For the text-containing cell, return its midpoint in [X, Y] coordinate format. 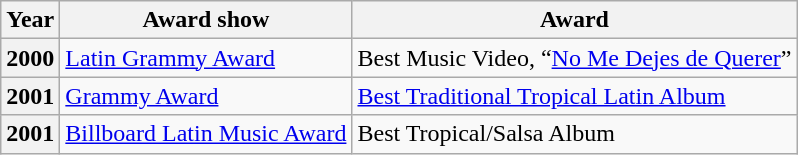
Best Music Video, “No Me Dejes de Querer” [574, 58]
Award show [206, 20]
Billboard Latin Music Award [206, 134]
Latin Grammy Award [206, 58]
Best Traditional Tropical Latin Album [574, 96]
Year [30, 20]
Grammy Award [206, 96]
Best Tropical/Salsa Album [574, 134]
2000 [30, 58]
Award [574, 20]
